From the cell containing the given text, extract its center point as [X, Y] coordinate. 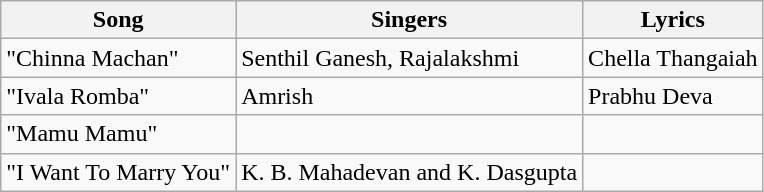
Singers [410, 20]
Chella Thangaiah [674, 58]
Lyrics [674, 20]
K. B. Mahadevan and K. Dasgupta [410, 172]
Senthil Ganesh, Rajalakshmi [410, 58]
"Chinna Machan" [118, 58]
Prabhu Deva [674, 96]
"I Want To Marry You" [118, 172]
Amrish [410, 96]
"Mamu Mamu" [118, 134]
"Ivala Romba" [118, 96]
Song [118, 20]
